Capture the cell that displays the provided text and extract its (X, Y) central coordinate. 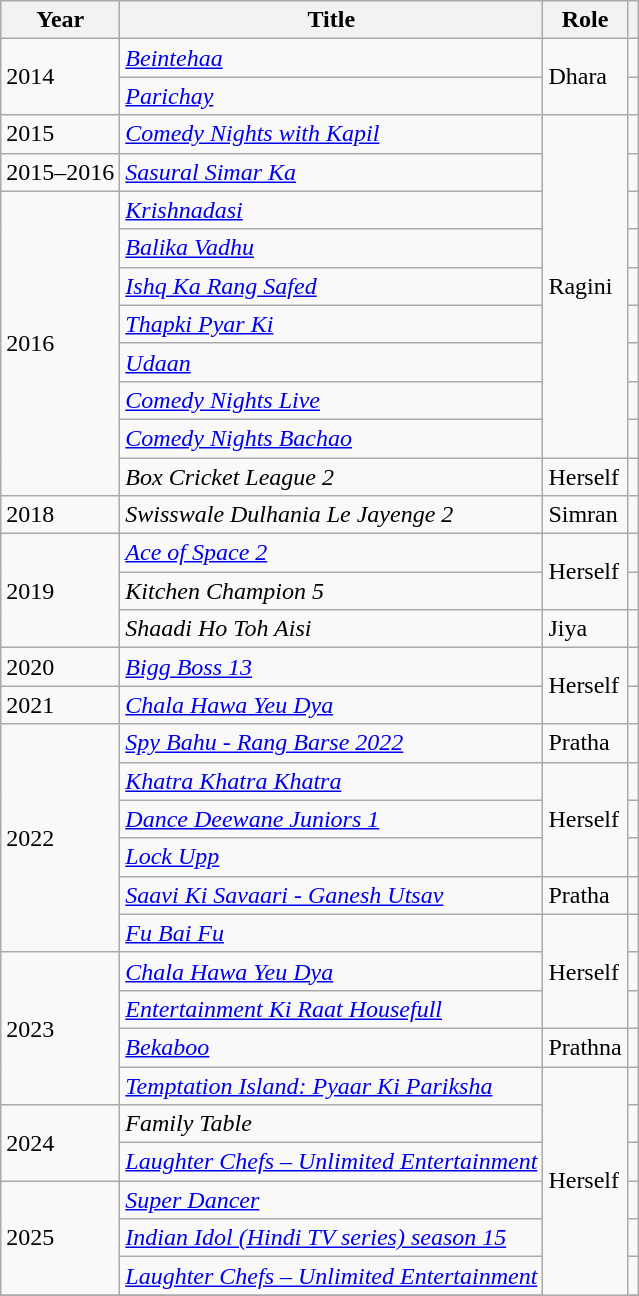
Family Table (332, 1124)
Fu Bai Fu (332, 933)
Saavi Ki Savaari - Ganesh Utsav (332, 895)
Title (332, 20)
Temptation Island: Pyaar Ki Pariksha (332, 1085)
Comedy Nights Live (332, 400)
Bigg Boss 13 (332, 667)
Udaan (332, 362)
Comedy Nights with Kapil (332, 134)
Dance Deewane Juniors 1 (332, 819)
2022 (60, 838)
Ragini (585, 286)
Prathna (585, 1047)
Khatra Khatra Khatra (332, 781)
Krishnadasi (332, 210)
Ace of Space 2 (332, 553)
2021 (60, 705)
Year (60, 20)
2025 (60, 1238)
Simran (585, 515)
Comedy Nights Bachao (332, 438)
Swisswale Dulhania Le Jayenge 2 (332, 515)
Bekaboo (332, 1047)
Indian Idol (Hindi TV series) season 15 (332, 1238)
2015–2016 (60, 172)
Shaadi Ho Toh Aisi (332, 629)
Ishq Ka Rang Safed (332, 286)
2015 (60, 134)
2023 (60, 1028)
2016 (60, 343)
2014 (60, 77)
Jiya (585, 629)
Dhara (585, 77)
Lock Upp (332, 857)
Thapki Pyar Ki (332, 324)
Balika Vadhu (332, 248)
Role (585, 20)
Parichay (332, 96)
Spy Bahu - Rang Barse 2022 (332, 743)
Box Cricket League 2 (332, 477)
2024 (60, 1143)
Kitchen Champion 5 (332, 591)
2018 (60, 515)
Super Dancer (332, 1200)
Entertainment Ki Raat Housefull (332, 1009)
Sasural Simar Ka (332, 172)
2019 (60, 591)
2020 (60, 667)
Beintehaa (332, 58)
